Return (x, y) of the center of cell containing provided text 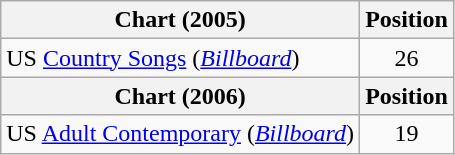
Chart (2005) (180, 20)
19 (407, 134)
26 (407, 58)
US Adult Contemporary (Billboard) (180, 134)
Chart (2006) (180, 96)
US Country Songs (Billboard) (180, 58)
